Determine the (X, Y) coordinate at the center of the cell enclosing the given text.  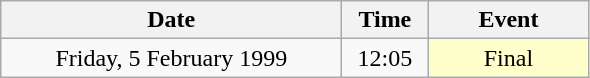
12:05 (385, 58)
Date (172, 20)
Friday, 5 February 1999 (172, 58)
Event (508, 20)
Final (508, 58)
Time (385, 20)
